Scan for the cell matching the given text and deliver its (X, Y) coordinate at center. 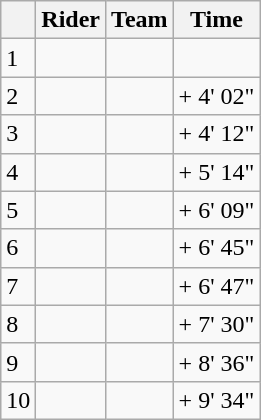
+ 6' 45" (216, 248)
4 (18, 172)
Team (140, 20)
8 (18, 324)
+ 7' 30" (216, 324)
Rider (71, 20)
9 (18, 362)
+ 6' 47" (216, 286)
+ 4' 02" (216, 96)
+ 8' 36" (216, 362)
1 (18, 58)
Time (216, 20)
+ 9' 34" (216, 400)
+ 5' 14" (216, 172)
6 (18, 248)
2 (18, 96)
3 (18, 134)
10 (18, 400)
7 (18, 286)
+ 4' 12" (216, 134)
5 (18, 210)
+ 6' 09" (216, 210)
